Capture the cell that displays the provided text and extract its [X, Y] central coordinate. 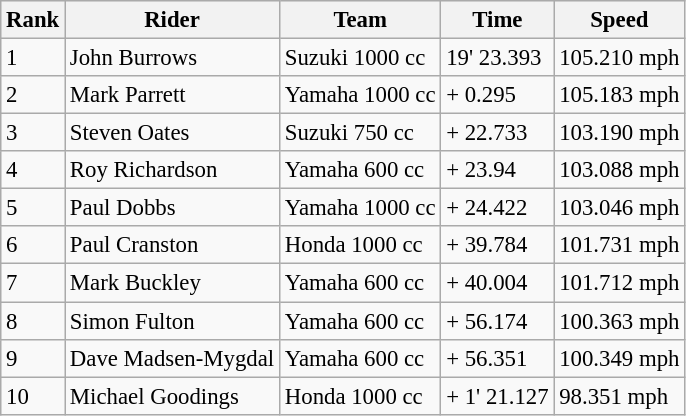
Roy Richardson [172, 170]
Rank [33, 20]
103.088 mph [620, 170]
Team [360, 20]
3 [33, 133]
John Burrows [172, 58]
+ 40.004 [498, 283]
105.210 mph [620, 58]
Steven Oates [172, 133]
103.190 mph [620, 133]
98.351 mph [620, 396]
Mark Buckley [172, 283]
2 [33, 95]
+ 23.94 [498, 170]
103.046 mph [620, 208]
8 [33, 321]
Suzuki 1000 cc [360, 58]
4 [33, 170]
101.731 mph [620, 245]
10 [33, 396]
+ 22.733 [498, 133]
7 [33, 283]
Paul Dobbs [172, 208]
+ 56.174 [498, 321]
+ 0.295 [498, 95]
100.349 mph [620, 358]
Rider [172, 20]
105.183 mph [620, 95]
+ 39.784 [498, 245]
Time [498, 20]
1 [33, 58]
Michael Goodings [172, 396]
6 [33, 245]
100.363 mph [620, 321]
19' 23.393 [498, 58]
Speed [620, 20]
Suzuki 750 cc [360, 133]
101.712 mph [620, 283]
9 [33, 358]
5 [33, 208]
Paul Cranston [172, 245]
+ 56.351 [498, 358]
+ 24.422 [498, 208]
Simon Fulton [172, 321]
Mark Parrett [172, 95]
+ 1' 21.127 [498, 396]
Dave Madsen-Mygdal [172, 358]
